Return the [X, Y] coordinate for the center point of the cell that contains the specified text.  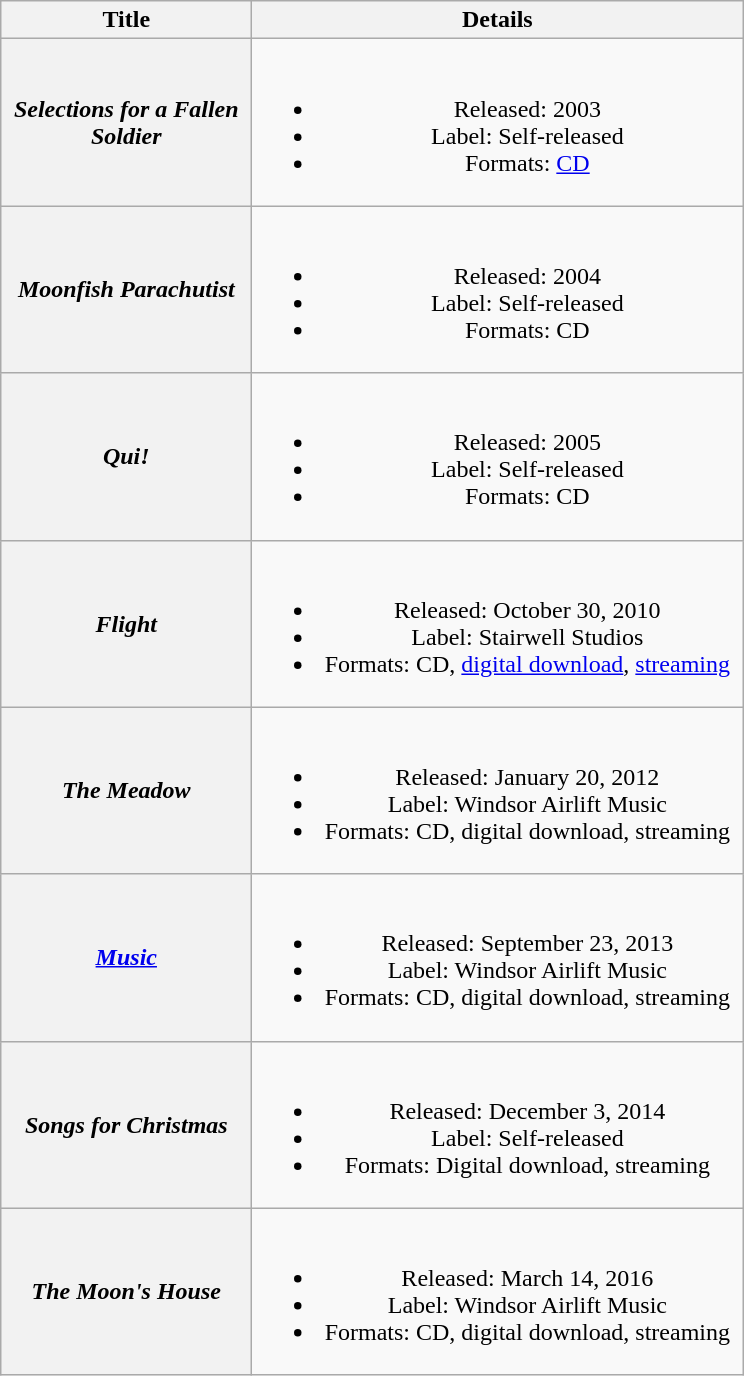
Released: 2003Label: Self-releasedFormats: CD [498, 122]
Flight [126, 624]
Released: December 3, 2014Label: Self-releasedFormats: Digital download, streaming [498, 1124]
Released: January 20, 2012Label: Windsor Airlift MusicFormats: CD, digital download, streaming [498, 790]
Released: September 23, 2013Label: Windsor Airlift MusicFormats: CD, digital download, streaming [498, 958]
Qui! [126, 456]
Selections for a Fallen Soldier [126, 122]
Moonfish Parachutist [126, 290]
Released: March 14, 2016Label: Windsor Airlift MusicFormats: CD, digital download, streaming [498, 1292]
Songs for Christmas [126, 1124]
Released: 2004Label: Self-releasedFormats: CD [498, 290]
Released: October 30, 2010Label: Stairwell StudiosFormats: CD, digital download, streaming [498, 624]
Released: 2005Label: Self-releasedFormats: CD [498, 456]
The Moon's House [126, 1292]
Title [126, 20]
Music [126, 958]
The Meadow [126, 790]
Details [498, 20]
